Return (X, Y) of the center of cell containing provided text 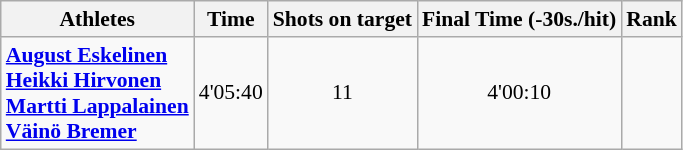
August EskelinenHeikki HirvonenMartti LappalainenVäinö Bremer (98, 93)
4'05:40 (231, 93)
Shots on target (342, 19)
Final Time (-30s./hit) (519, 19)
11 (342, 93)
4'00:10 (519, 93)
Rank (652, 19)
Athletes (98, 19)
Time (231, 19)
